Locate the cell with the specified text and output its [X, Y] center coordinate. 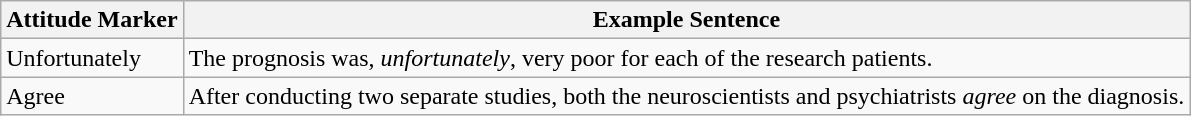
Attitude Marker [92, 20]
After conducting two separate studies, both the neuroscientists and psychiatrists agree on the diagnosis. [686, 96]
Unfortunately [92, 58]
The prognosis was, unfortunately, very poor for each of the research patients. [686, 58]
Agree [92, 96]
Example Sentence [686, 20]
